Pinpoint the cell where the given text exists, returning its (X, Y) midpoint coordinate. 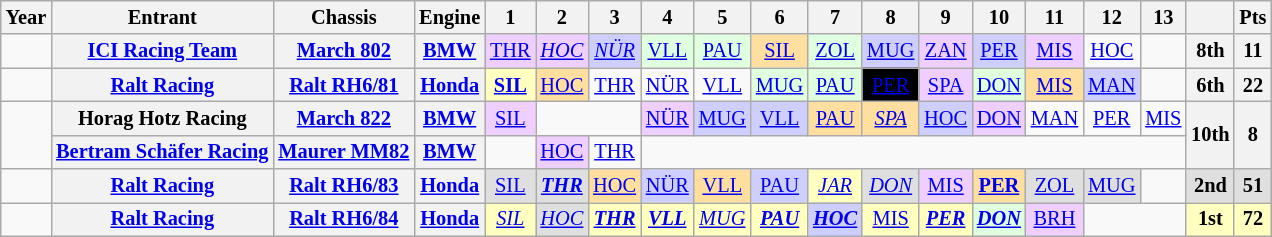
9 (946, 17)
Year (26, 17)
22 (1252, 85)
BRH (1054, 219)
1st (1210, 219)
Bertram Schäfer Racing (162, 152)
Horag Hotz Racing (162, 118)
ZAN (946, 51)
Ralt RH6/81 (344, 85)
Entrant (162, 17)
1 (510, 17)
6th (1210, 85)
Pts (1252, 17)
Chassis (344, 17)
ICI Racing Team (162, 51)
3 (614, 17)
JAR (835, 186)
51 (1252, 186)
8th (1210, 51)
5 (722, 17)
2 (562, 17)
Ralt RH6/84 (344, 219)
10 (999, 17)
10th (1210, 134)
12 (1112, 17)
March 802 (344, 51)
72 (1252, 219)
Maurer MM82 (344, 152)
Ralt RH6/83 (344, 186)
2nd (1210, 186)
6 (780, 17)
4 (668, 17)
7 (835, 17)
Engine (450, 17)
13 (1163, 17)
March 822 (344, 118)
